From the cell containing the given text, extract its center point as [x, y] coordinate. 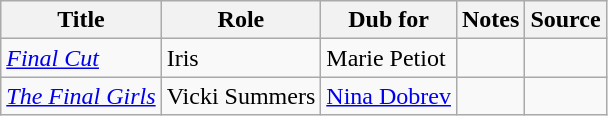
Marie Petiot [389, 58]
Title [81, 20]
Final Cut [81, 58]
Dub for [389, 20]
Role [241, 20]
Iris [241, 58]
The Final Girls [81, 96]
Source [566, 20]
Nina Dobrev [389, 96]
Notes [490, 20]
Vicki Summers [241, 96]
